Find where the given text appears and provide that cell's center as (x, y) coordinate. 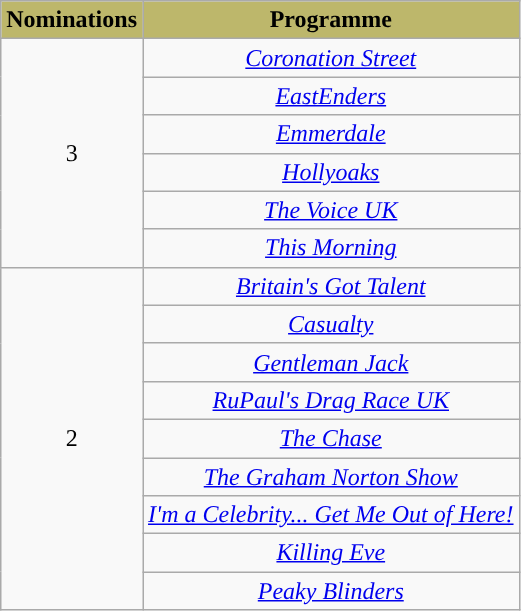
The Chase (330, 438)
Britain's Got Talent (330, 286)
The Voice UK (330, 210)
Coronation Street (330, 58)
The Graham Norton Show (330, 477)
Peaky Blinders (330, 591)
I'm a Celebrity... Get Me Out of Here! (330, 515)
Programme (330, 20)
Hollyoaks (330, 172)
2 (72, 438)
Killing Eve (330, 553)
EastEnders (330, 96)
Nominations (72, 20)
Casualty (330, 324)
Emmerdale (330, 134)
This Morning (330, 248)
Gentleman Jack (330, 362)
3 (72, 153)
RuPaul's Drag Race UK (330, 400)
